Extract the (X, Y) coordinate from the center of the cell holding the provided text.  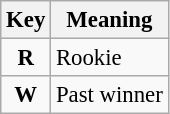
W (26, 95)
Meaning (110, 20)
Rookie (110, 58)
Key (26, 20)
Past winner (110, 95)
R (26, 58)
